From the cell containing the given text, extract its center point as [x, y] coordinate. 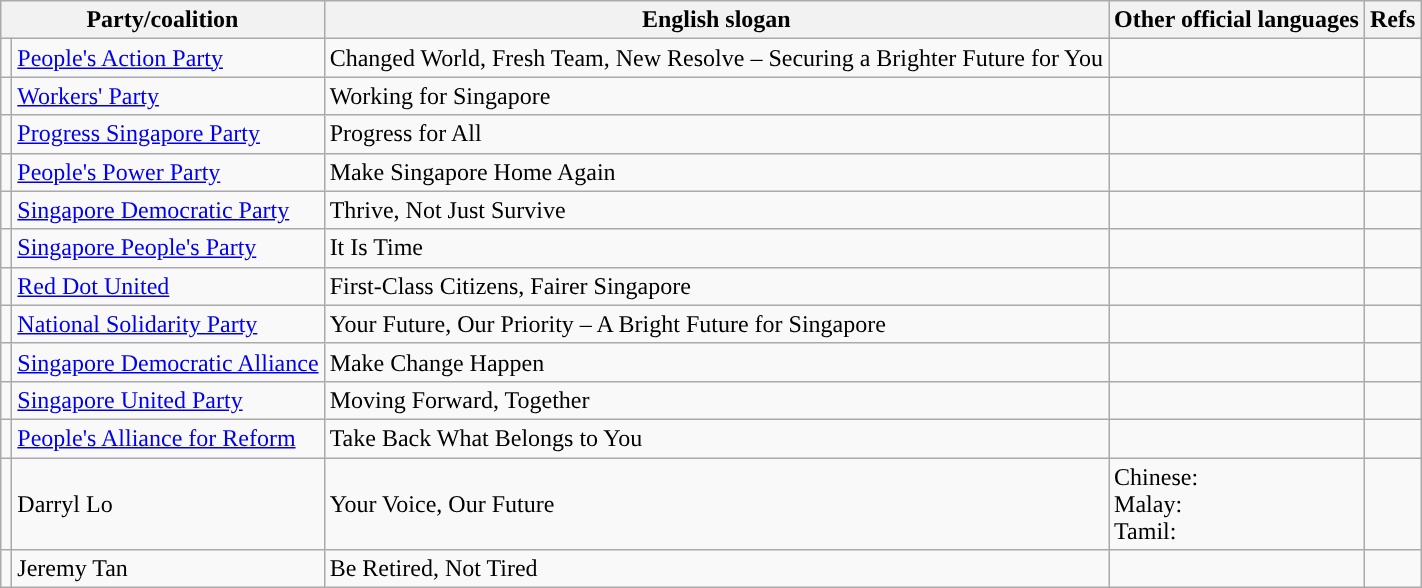
Chinese: Malay: Tamil: [1237, 504]
Take Back What Belongs to You [716, 438]
People's Power Party [168, 172]
Changed World, Fresh Team, New Resolve – Securing a Brighter Future for You [716, 58]
Make Change Happen [716, 362]
Singapore People's Party [168, 248]
Party/coalition [162, 20]
Red Dot United [168, 286]
Make Singapore Home Again [716, 172]
Moving Forward, Together [716, 400]
People's Alliance for Reform [168, 438]
Your Future, Our Priority – A Bright Future for Singapore [716, 324]
People's Action Party [168, 58]
First-Class Citizens, Fairer Singapore [716, 286]
It Is Time [716, 248]
Other official languages [1237, 20]
Singapore Democratic Alliance [168, 362]
Singapore United Party [168, 400]
Progress for All [716, 134]
Singapore Democratic Party [168, 210]
Progress Singapore Party [168, 134]
Refs [1392, 20]
English slogan [716, 20]
Your Voice, Our Future [716, 504]
Darryl Lo [168, 504]
Be Retired, Not Tired [716, 569]
National Solidarity Party [168, 324]
Working for Singapore [716, 96]
Thrive, Not Just Survive [716, 210]
Jeremy Tan [168, 569]
Workers' Party [168, 96]
